Return [x, y] of the center of cell containing provided text 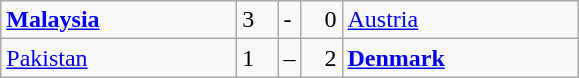
0 [322, 20]
Denmark [460, 58]
Malaysia [119, 20]
2 [322, 58]
3 [258, 20]
1 [258, 58]
– [290, 58]
Pakistan [119, 58]
- [290, 20]
Austria [460, 20]
